Return [x, y] of the center of cell containing provided text 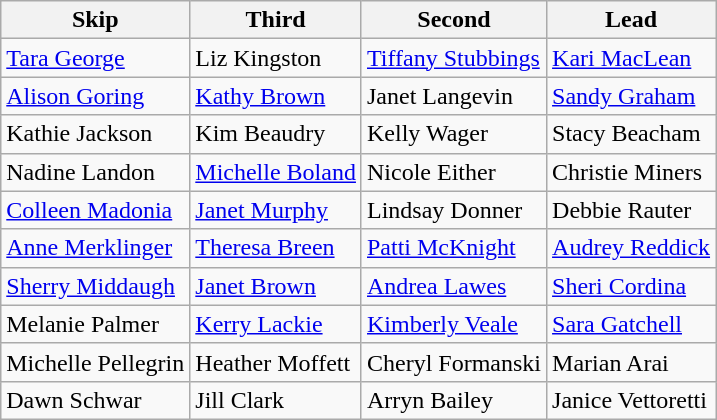
Alison Goring [96, 96]
Kim Beaudry [276, 134]
Heather Moffett [276, 362]
Debbie Rauter [632, 210]
Michelle Boland [276, 172]
Liz Kingston [276, 58]
Sara Gatchell [632, 324]
Sandy Graham [632, 96]
Nicole Either [454, 172]
Christie Miners [632, 172]
Third [276, 20]
Anne Merklinger [96, 248]
Arryn Bailey [454, 400]
Second [454, 20]
Marian Arai [632, 362]
Jill Clark [276, 400]
Kimberly Veale [454, 324]
Kari MacLean [632, 58]
Stacy Beacham [632, 134]
Dawn Schwar [96, 400]
Janet Murphy [276, 210]
Patti McKnight [454, 248]
Kathy Brown [276, 96]
Janet Langevin [454, 96]
Janet Brown [276, 286]
Lead [632, 20]
Sheri Cordina [632, 286]
Tara George [96, 58]
Tiffany Stubbings [454, 58]
Sherry Middaugh [96, 286]
Kathie Jackson [96, 134]
Colleen Madonia [96, 210]
Melanie Palmer [96, 324]
Skip [96, 20]
Theresa Breen [276, 248]
Kerry Lackie [276, 324]
Lindsay Donner [454, 210]
Andrea Lawes [454, 286]
Cheryl Formanski [454, 362]
Audrey Reddick [632, 248]
Janice Vettoretti [632, 400]
Nadine Landon [96, 172]
Kelly Wager [454, 134]
Michelle Pellegrin [96, 362]
